Capture the cell that displays the provided text and extract its (x, y) central coordinate. 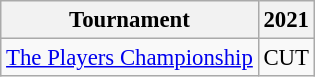
Tournament (130, 20)
The Players Championship (130, 58)
CUT (286, 58)
2021 (286, 20)
